Scan for the cell matching the given text and deliver its [X, Y] coordinate at center. 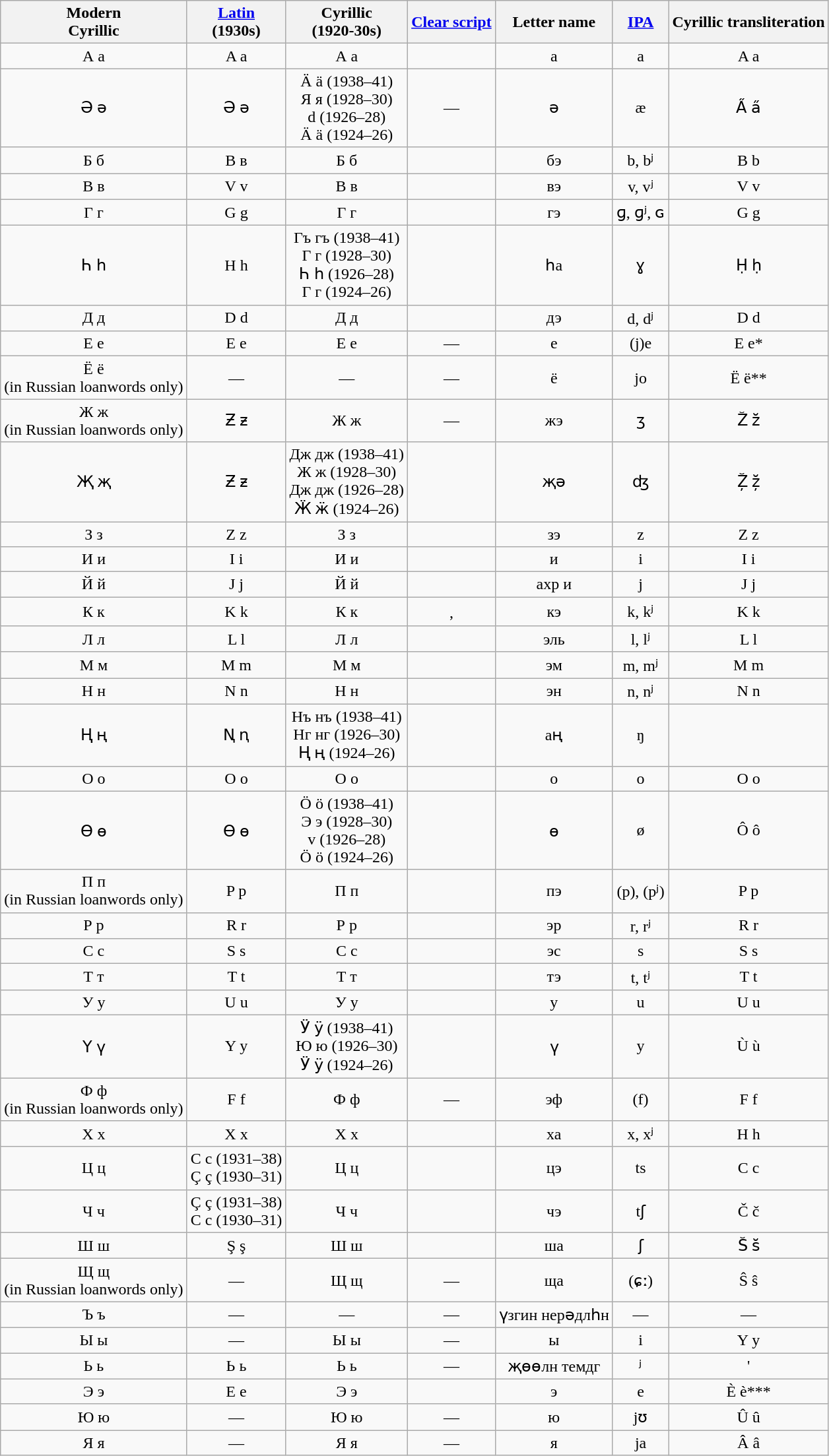
үзгин нерәдлһн [554, 1315]
ts [640, 1168]
цэ [554, 1168]
Cyrillic(1920-30s) [347, 22]
ү [554, 1046]
æ [640, 108]
чэ [554, 1211]
Ş ş [236, 1246]
C c [748, 1168]
аң [554, 735]
эль [554, 639]
l, lʲ [640, 639]
П п [347, 891]
вэ [554, 186]
Latin(1930s) [236, 22]
B в [236, 160]
тэ [554, 977]
(f) [640, 1099]
IPA [640, 22]
эс [554, 951]
Дж дж (1938–41)Ж ж (1928–30)Дж дж (1926–28)Ӝ ӝ (1924–26) [347, 482]
ә [554, 108]
Ж ж(in Russian loanwords only) [94, 421]
v, vʲ [640, 186]
Z̦̆ z̦̆ [748, 482]
җә [554, 482]
я [554, 1443]
Ə ə [236, 108]
Ḥ ḥ [748, 265]
Â â [748, 1443]
Ŝ ŝ [748, 1280]
(j)e [640, 344]
u [640, 1002]
Ф ф [347, 1099]
а [554, 56]
y [640, 1046]
дэ [554, 318]
Û û [748, 1417]
эф [554, 1099]
Ö ö (1938–41)Э э (1928–30)v (1926–28)Ö ö (1924–26) [347, 830]
эр [554, 926]
ахр и [554, 585]
e [640, 1391]
кэ [554, 612]
Щ щ(in Russian loanwords only) [94, 1280]
җөөлн темдг [554, 1366]
Ф ф(in Russian loanwords only) [94, 1099]
ха [554, 1134]
ө [554, 830]
o [640, 778]
Ë ë** [748, 377]
ща [554, 1280]
Clear script [451, 22]
E e* [748, 344]
ё [554, 377]
Ç ç (1931–38)C c (1930–31) [236, 1211]
È è*** [748, 1391]
эн [554, 691]
n, nʲ [640, 691]
э [554, 1391]
П п(in Russian loanwords only) [94, 891]
ʲ [640, 1366]
k, kʲ [640, 612]
, [451, 612]
Җ җ [94, 482]
j [640, 585]
r, rʲ [640, 926]
ю [554, 1417]
и [554, 559]
ɣ [640, 265]
гэ [554, 212]
ŋ [640, 735]
t, tʲ [640, 977]
ша [554, 1246]
Нъ нъ (1938–41)Нг нг (1926–30)Ң ң (1924–26) [347, 735]
m, mʲ [640, 665]
ɡ, ɡʲ, ɢ [640, 212]
ʒ [640, 421]
жэ [554, 421]
Гъ гъ (1938–41)Г г (1928–30)Һ һ (1926–28)Г г (1924–26) [347, 265]
Щ щ [347, 1280]
' [748, 1366]
ø [640, 830]
Ё ё(in Russian loanwords only) [94, 377]
бэ [554, 160]
е [554, 344]
ja [640, 1443]
Ꞑ ꞑ [236, 735]
s [640, 951]
ʃ [640, 1246]
Č č [748, 1211]
ʤ [640, 482]
Letter name [554, 22]
A̋ a̋ [748, 108]
ModernCyrillic [94, 22]
jʊ [640, 1417]
jo [640, 377]
Ъ ъ [94, 1315]
Ү ү [94, 1046]
b, bʲ [640, 160]
(p), (pʲ) [640, 891]
x, xʲ [640, 1134]
Ң ң [94, 735]
d, dʲ [640, 318]
зэ [554, 534]
пэ [554, 891]
X x [236, 1134]
Cyrillic transliteration [748, 22]
a [640, 56]
(ɕː) [640, 1280]
C c (1931–38)Ç ç (1930–31) [236, 1168]
о [554, 778]
Z̆ z̆ [748, 421]
у [554, 1002]
Ә ә [94, 108]
Ж ж [347, 421]
Ô ô [748, 830]
Ù ù [748, 1046]
Ä ä (1938–41)Я я (1928–30)d (1926–28)Ä ä (1924–26) [347, 108]
z [640, 534]
ы [554, 1340]
B b [748, 160]
S̆ s̆ [748, 1246]
Ӱ ӱ (1938–41)Ю ю (1926–30)Ӱ ӱ (1924–26) [347, 1046]
эм [554, 665]
һа [554, 265]
tʃ [640, 1211]
Һ һ [94, 265]
